For the text-containing cell, return its midpoint in [X, Y] coordinate format. 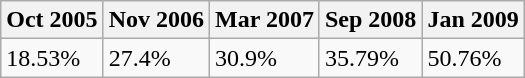
Jan 2009 [473, 20]
18.53% [52, 58]
27.4% [156, 58]
Oct 2005 [52, 20]
50.76% [473, 58]
35.79% [370, 58]
Sep 2008 [370, 20]
Nov 2006 [156, 20]
30.9% [265, 58]
Mar 2007 [265, 20]
